Locate the cell with the specified text and output its (X, Y) center coordinate. 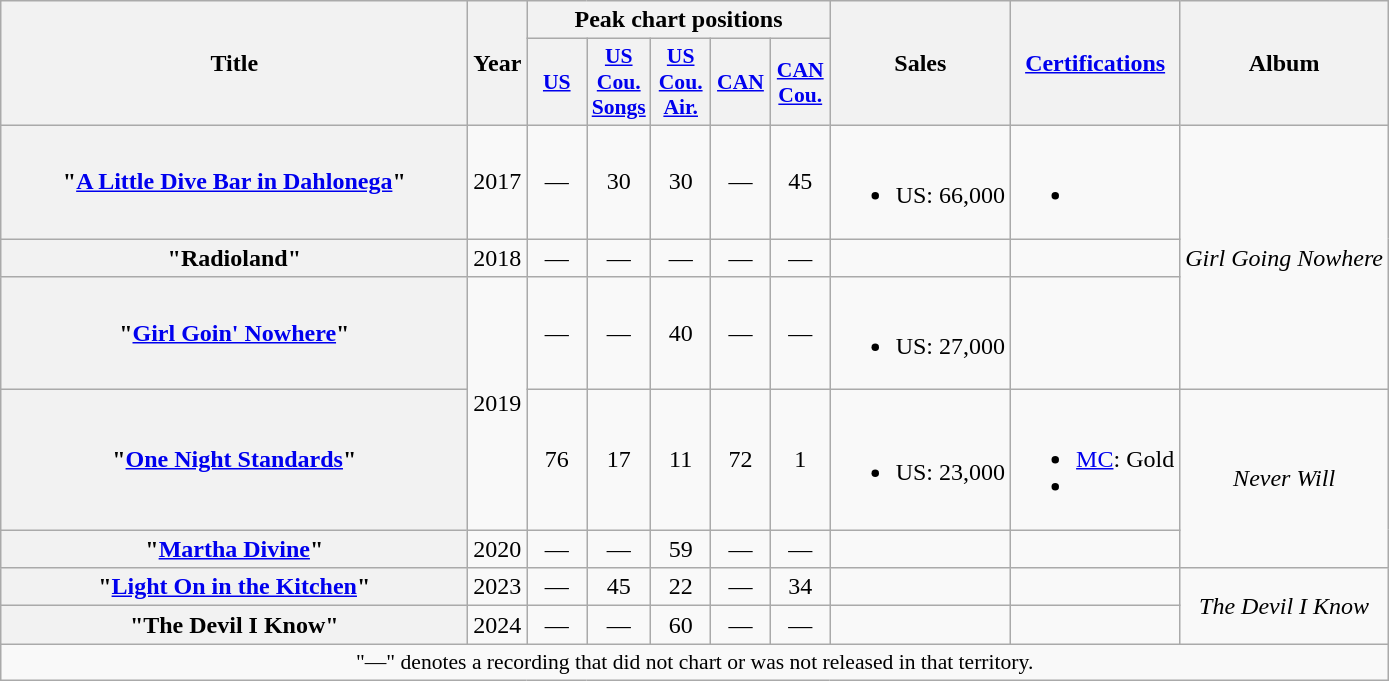
Never Will (1284, 479)
59 (681, 549)
"The Devil I Know" (234, 625)
40 (681, 334)
76 (557, 460)
US (557, 82)
"Light On in the Kitchen" (234, 587)
Album (1284, 64)
2017 (498, 182)
CAN (741, 82)
2023 (498, 587)
USCou.Songs (619, 82)
2020 (498, 549)
US: 66,000 (920, 182)
USCou.Air. (681, 82)
"Girl Goin' Nowhere" (234, 334)
Title (234, 64)
The Devil I Know (1284, 606)
60 (681, 625)
17 (619, 460)
Girl Going Nowhere (1284, 257)
US: 23,000 (920, 460)
34 (800, 587)
22 (681, 587)
Year (498, 64)
2024 (498, 625)
2019 (498, 404)
MC: Gold (1096, 460)
"—" denotes a recording that did not chart or was not released in that territory. (695, 662)
"Martha Divine" (234, 549)
"Radioland" (234, 257)
72 (741, 460)
Peak chart positions (678, 20)
Sales (920, 64)
US: 27,000 (920, 334)
CANCou. (800, 82)
"A Little Dive Bar in Dahlonega" (234, 182)
11 (681, 460)
Certifications (1096, 64)
1 (800, 460)
"One Night Standards" (234, 460)
2018 (498, 257)
